Determine the (X, Y) coordinate at the center of the cell enclosing the given text.  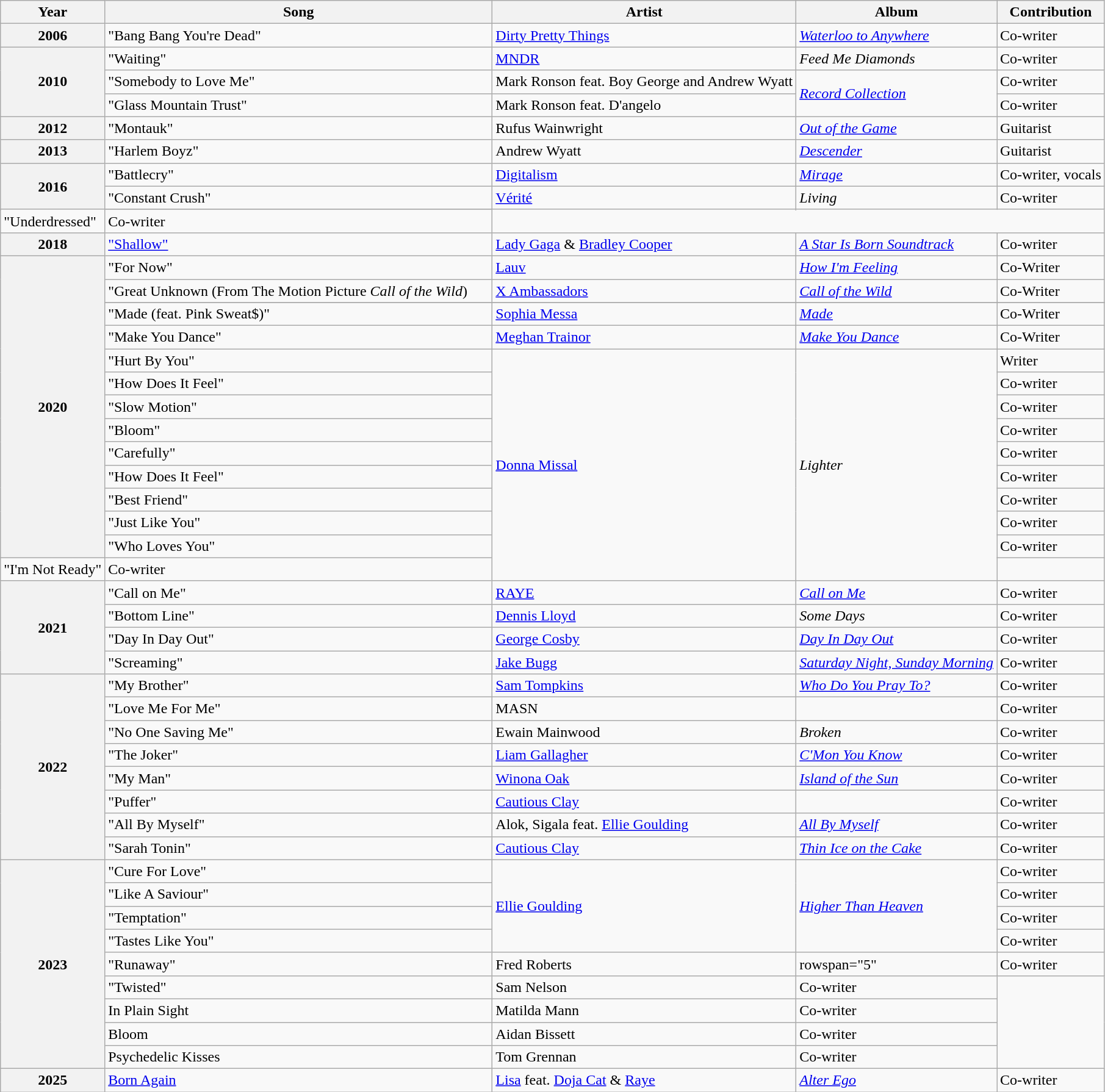
Winona Oak (644, 778)
"No One Saving Me" (299, 732)
"Underdressed" (52, 221)
Aidan Bissett (644, 1034)
X Ambassadors (644, 291)
A Star Is Born Soundtrack (897, 244)
"Bottom Line" (299, 616)
Rufus Wainwright (644, 128)
Bloom (299, 1034)
Mirage (897, 174)
"Love Me For Me" (299, 709)
Island of the Sun (897, 778)
"Best Friend" (299, 500)
"Screaming" (299, 662)
Fred Roberts (644, 964)
How I'm Feeling (897, 267)
Out of the Game (897, 128)
Digitalism (644, 174)
"The Joker" (299, 755)
Waterloo to Anywhere (897, 35)
"Twisted" (299, 987)
"Tastes Like You" (299, 941)
Broken (897, 732)
Dirty Pretty Things (644, 35)
"My Man" (299, 778)
Ewain Mainwood (644, 732)
"Bang Bang You're Dead" (299, 35)
Some Days (897, 616)
Dennis Lloyd (644, 616)
Alter Ego (897, 1080)
Vérité (644, 198)
"Call on Me" (299, 592)
Saturday Night, Sunday Morning (897, 662)
Descender (897, 151)
C'Mon You Know (897, 755)
Contribution (1051, 12)
Call of the Wild (897, 291)
Lisa feat. Doja Cat & Raye (644, 1080)
"Hurt By You" (299, 361)
2012 (52, 128)
"Montauk" (299, 128)
2018 (52, 244)
"I'm Not Ready" (52, 569)
Make You Dance (897, 337)
Born Again (299, 1080)
"Battlecry" (299, 174)
Liam Gallagher (644, 755)
2022 (52, 767)
"Harlem Boyz" (299, 151)
rowspan="5" (897, 964)
"Waiting" (299, 59)
Feed Me Diamonds (897, 59)
MNDR (644, 59)
"Puffer" (299, 802)
"Carefully" (299, 453)
Year (52, 12)
"Day In Day Out" (299, 639)
"Make You Dance" (299, 337)
Andrew Wyatt (644, 151)
In Plain Sight (299, 1010)
Day In Day Out (897, 639)
"My Brother" (299, 686)
Psychedelic Kisses (299, 1057)
2021 (52, 627)
Living (897, 198)
Mark Ronson feat. D'angelo (644, 105)
"Bloom" (299, 430)
2006 (52, 35)
2010 (52, 82)
Meghan Trainor (644, 337)
Artist (644, 12)
"For Now" (299, 267)
Call on Me (897, 592)
"Just Like You" (299, 523)
2020 (52, 406)
Co-writer, vocals (1051, 174)
Sam Tompkins (644, 686)
Higher Than Heaven (897, 906)
Mark Ronson feat. Boy George and Andrew Wyatt (644, 82)
"All By Myself" (299, 825)
Matilda Mann (644, 1010)
"Cure For Love" (299, 871)
"Slow Motion" (299, 407)
"Somebody to Love Me" (299, 82)
"Glass Mountain Trust" (299, 105)
Song (299, 12)
George Cosby (644, 639)
Writer (1051, 361)
All By Myself (897, 825)
Made (897, 314)
"Temptation" (299, 918)
Lady Gaga & Bradley Cooper (644, 244)
RAYE (644, 592)
"Who Loves You" (299, 546)
MASN (644, 709)
2025 (52, 1080)
Sophia Messa (644, 314)
Record Collection (897, 93)
"Like A Saviour" (299, 894)
Lauv (644, 267)
Thin Ice on the Cake (897, 848)
Album (897, 12)
"Sarah Tonin" (299, 848)
Lighter (897, 465)
"Constant Crush" (299, 198)
Who Do You Pray To? (897, 686)
2013 (52, 151)
"Runaway" (299, 964)
Alok, Sigala feat. Ellie Goulding (644, 825)
Jake Bugg (644, 662)
Sam Nelson (644, 987)
Ellie Goulding (644, 906)
2016 (52, 186)
Donna Missal (644, 465)
Tom Grennan (644, 1057)
"Shallow" (299, 244)
2023 (52, 964)
"Made (feat. Pink Sweat$)" (299, 314)
"Great Unknown (From The Motion Picture Call of the Wild) (299, 291)
